For the text-containing cell, return its midpoint in (X, Y) coordinate format. 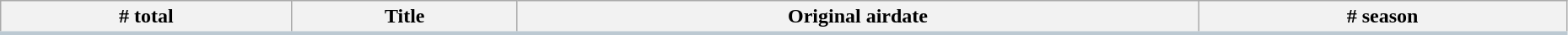
Original airdate (857, 17)
# total (147, 17)
# season (1383, 17)
Title (405, 17)
